Provide the (X, Y) coordinate of the cell's center where the given text is located.  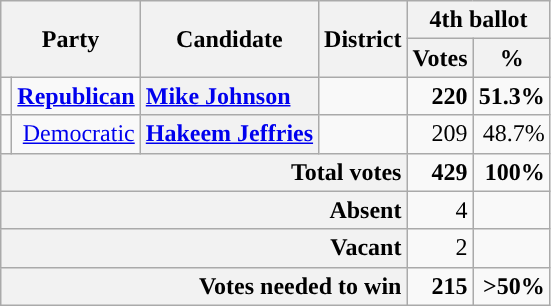
100% (512, 172)
215 (440, 286)
District (363, 39)
>50% (512, 286)
Party (71, 39)
% (512, 58)
Mike Johnson (229, 96)
429 (440, 172)
2 (440, 248)
209 (440, 134)
220 (440, 96)
Total votes (204, 172)
Votes needed to win (204, 286)
Democratic (76, 134)
Republican (76, 96)
4th ballot (478, 20)
Hakeem Jeffries (229, 134)
51.3% (512, 96)
Vacant (204, 248)
Absent (204, 210)
Votes (440, 58)
48.7% (512, 134)
Candidate (229, 39)
4 (440, 210)
